Determine the [X, Y] coordinate at the center of the cell enclosing the given text.  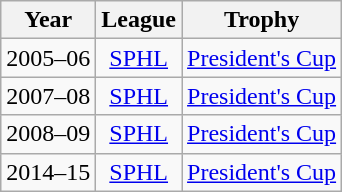
2008–09 [48, 134]
2014–15 [48, 172]
2007–08 [48, 96]
2005–06 [48, 58]
Trophy [262, 20]
Year [48, 20]
League [139, 20]
